Return the [X, Y] coordinate for the center point of the cell that contains the specified text.  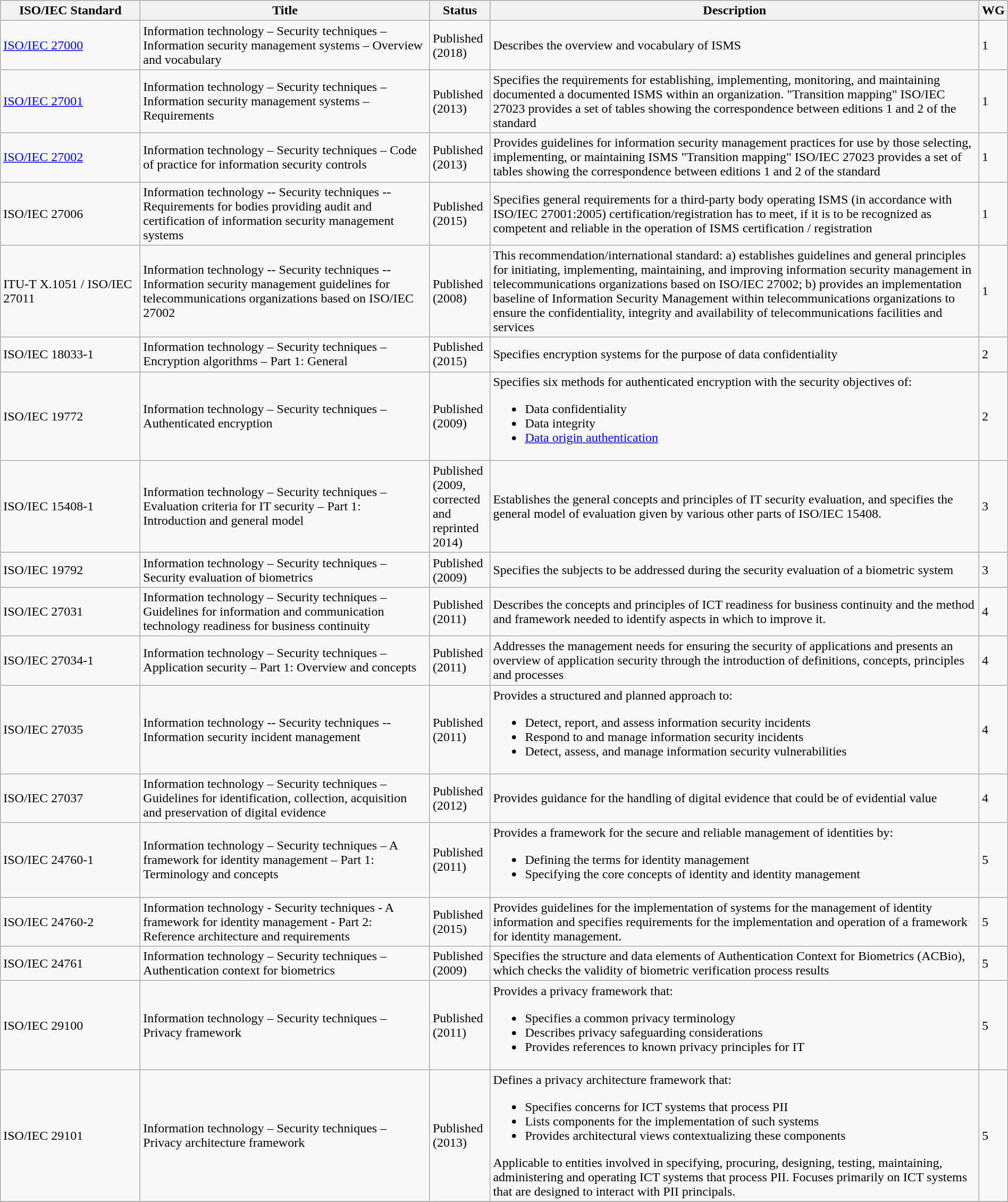
Information technology – Security techniques – Authentication context for biometrics [285, 963]
ISO/IEC 19792 [70, 570]
Provides guidance for the handling of digital evidence that could be of evidential value [735, 798]
ISO/IEC Standard [70, 11]
ISO/IEC 27000 [70, 45]
ISO/IEC 27037 [70, 798]
Description [735, 11]
Information technology – Security techniques – Authenticated encryption [285, 416]
Information technology – Security techniques – Privacy framework [285, 1025]
ISO/IEC 24761 [70, 963]
Information technology - Security techniques - A framework for identity management - Part 2: Reference architecture and requirements [285, 922]
ITU-T X.1051 / ISO/IEC 27011 [70, 291]
ISO/IEC 15408-1 [70, 506]
Information technology – Security techniques – Guidelines for identification, collection, acquisition and preservation of digital evidence [285, 798]
Information technology – Security techniques – Guidelines for information and communication technology readiness for business continuity [285, 611]
Published (2018) [460, 45]
Information technology -- Security techniques -- Information security incident management [285, 729]
Information technology – Security techniques – Evaluation criteria for IT security – Part 1: Introduction and general model [285, 506]
ISO/IEC 27006 [70, 214]
Published (2008) [460, 291]
WG [993, 11]
Status [460, 11]
ISO/IEC 18033-1 [70, 354]
Information technology – Security techniques – Code of practice for information security controls [285, 157]
ISO/IEC 29100 [70, 1025]
Information technology -- Security techniques -- Requirements for bodies providing audit and certification of information security management systems [285, 214]
ISO/IEC 27002 [70, 157]
ISO/IEC 27001 [70, 101]
ISO/IEC 27034-1 [70, 660]
Information technology – Security techniques – Encryption algorithms – Part 1: General [285, 354]
Title [285, 11]
Describes the overview and vocabulary of ISMS [735, 45]
ISO/IEC 29101 [70, 1136]
Information technology – Security techniques – Information security management systems – Requirements [285, 101]
Published (2009, corrected and reprinted 2014) [460, 506]
Information technology – Security techniques – Security evaluation of biometrics [285, 570]
Information technology – Security techniques – Privacy architecture framework [285, 1136]
Information technology – Security techniques – A framework for identity management – Part 1: Terminology and concepts [285, 860]
ISO/IEC 27035 [70, 729]
ISO/IEC 24760-2 [70, 922]
Information technology – Security techniques – Application security – Part 1: Overview and concepts [285, 660]
ISO/IEC 27031 [70, 611]
Specifies encryption systems for the purpose of data confidentiality [735, 354]
ISO/IEC 24760-1 [70, 860]
Published (2012) [460, 798]
Specifies the subjects to be addressed during the security evaluation of a biometric system [735, 570]
Specifies six methods for authenticated encryption with the security objectives of:Data confidentialityData integrityData origin authentication [735, 416]
Information technology – Security techniques – Information security management systems – Overview and vocabulary [285, 45]
ISO/IEC 19772 [70, 416]
